Return the (x, y) coordinate for the center point of the cell that contains the specified text.  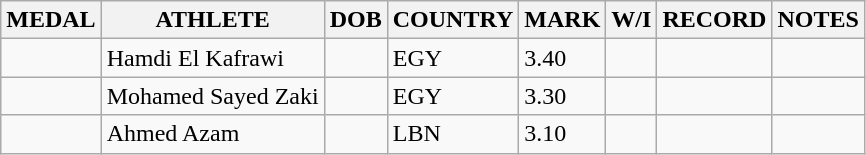
Ahmed Azam (212, 134)
3.40 (562, 58)
3.10 (562, 134)
3.30 (562, 96)
Mohamed Sayed Zaki (212, 96)
MARK (562, 20)
COUNTRY (453, 20)
NOTES (818, 20)
LBN (453, 134)
MEDAL (51, 20)
ATHLETE (212, 20)
RECORD (714, 20)
DOB (356, 20)
Hamdi El Kafrawi (212, 58)
W/I (632, 20)
